For the text-containing cell, return its midpoint in (x, y) coordinate format. 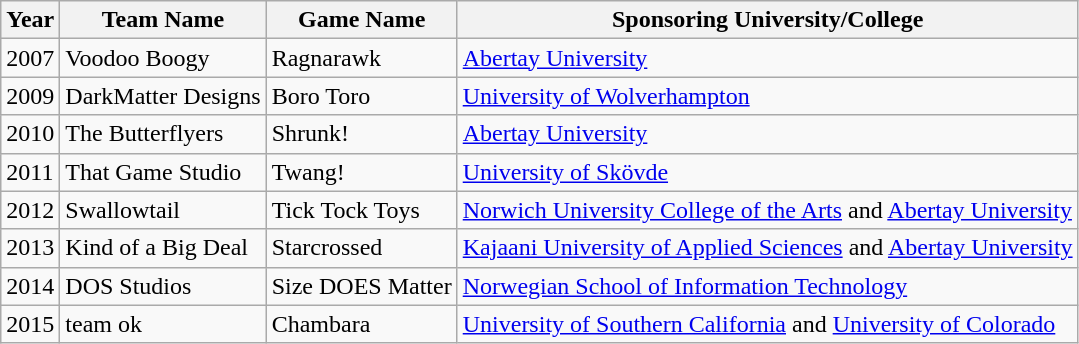
Twang! (362, 172)
2014 (30, 286)
Voodoo Boogy (163, 58)
University of Southern California and University of Colorado (768, 324)
Boro Toro (362, 96)
2007 (30, 58)
Chambara (362, 324)
Tick Tock Toys (362, 210)
That Game Studio (163, 172)
The Butterflyers (163, 134)
Starcrossed (362, 248)
DarkMatter Designs (163, 96)
Team Name (163, 20)
Game Name (362, 20)
2013 (30, 248)
University of Wolverhampton (768, 96)
Sponsoring University/College (768, 20)
team ok (163, 324)
Kind of a Big Deal (163, 248)
2015 (30, 324)
2011 (30, 172)
Norwegian School of Information Technology (768, 286)
Norwich University College of the Arts and Abertay University (768, 210)
DOS Studios (163, 286)
Ragnarawk (362, 58)
Kajaani University of Applied Sciences and Abertay University (768, 248)
2009 (30, 96)
Size DOES Matter (362, 286)
University of Skövde (768, 172)
Shrunk! (362, 134)
Year (30, 20)
Swallowtail (163, 210)
2012 (30, 210)
2010 (30, 134)
